From the cell containing the given text, extract its center point as [X, Y] coordinate. 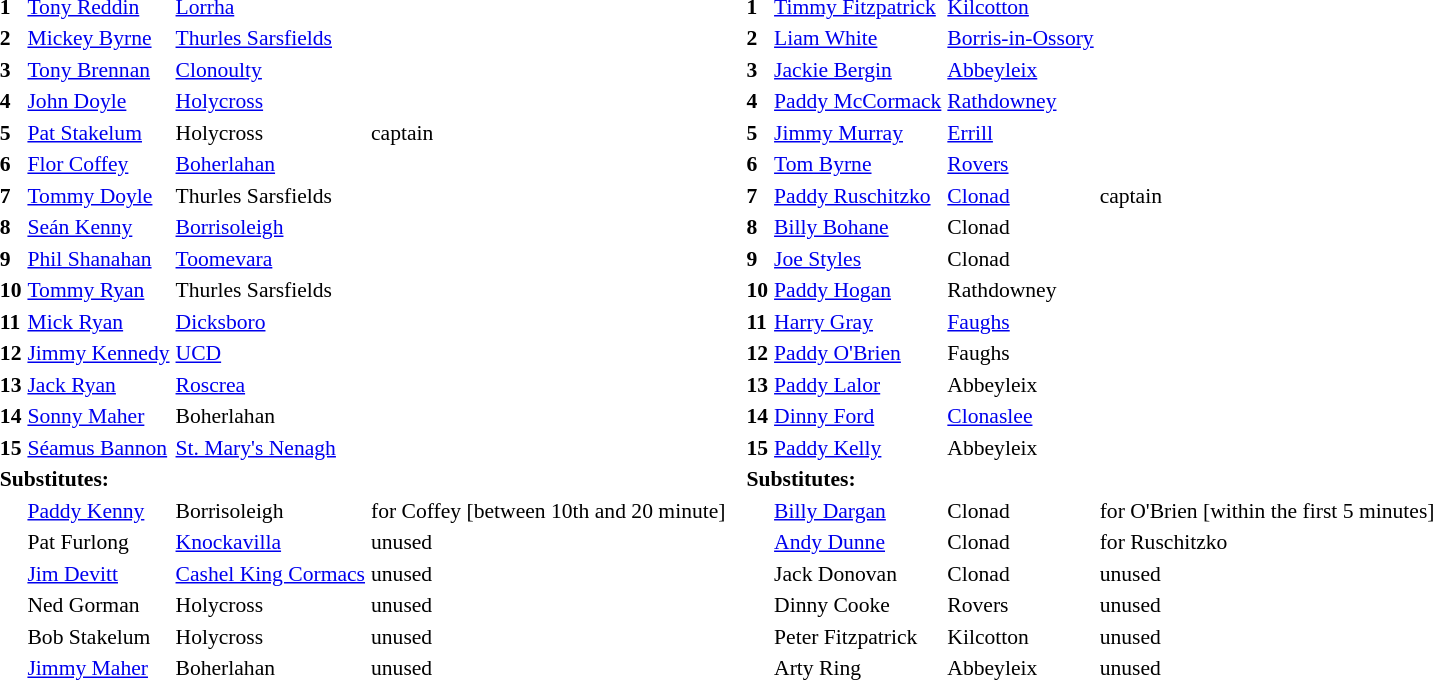
9 [758, 258]
Roscrea [270, 384]
Borris-in-Ossory [1020, 38]
Jack Ryan [98, 384]
10 [758, 290]
15 [758, 448]
Knockavilla [270, 542]
Jackie Bergin [858, 70]
Billy Bohane [858, 227]
Dinny Ford [858, 416]
Paddy McCormack [858, 101]
14 [758, 416]
Paddy Kelly [858, 448]
Flor Coffey [98, 164]
7 [758, 196]
Mickey Byrne [98, 38]
John Doyle [98, 101]
Harry Gray [858, 322]
Joe Styles [858, 258]
for Coffey [between 10th and 20 minute] [548, 510]
Tony Brennan [98, 70]
Dicksboro [270, 322]
Jimmy Kennedy [98, 353]
Tommy Ryan [98, 290]
8 [758, 227]
Paddy Ruschitzko [858, 196]
Dinny Cooke [858, 605]
3 [758, 70]
Phil Shanahan [98, 258]
2 [758, 38]
Pat Stakelum [98, 132]
4 [758, 101]
Sonny Maher [98, 416]
Séamus Bannon [98, 448]
Clonoulty [270, 70]
Ned Gorman [98, 605]
Pat Furlong [98, 542]
Jim Devitt [98, 574]
Paddy Kenny [98, 510]
Tommy Doyle [98, 196]
Seán Kenny [98, 227]
Billy Dargan [858, 510]
Jack Donovan [858, 574]
Errill [1020, 132]
Liam White [858, 38]
Bob Stakelum [98, 636]
Andy Dunne [858, 542]
St. Mary's Nenagh [270, 448]
13 [758, 384]
Cashel King Cormacs [270, 574]
Paddy Lalor [858, 384]
Kilcotton [1020, 636]
Paddy Hogan [858, 290]
Clonaslee [1020, 416]
Tom Byrne [858, 164]
Toomevara [270, 258]
Substitutes: [920, 479]
Paddy O'Brien [858, 353]
6 [758, 164]
UCD [270, 353]
5 [758, 132]
captain [548, 132]
Peter Fitzpatrick [858, 636]
Jimmy Murray [858, 132]
12 [758, 353]
Mick Ryan [98, 322]
11 [758, 322]
